Pinpoint the cell where the given text exists, returning its (x, y) midpoint coordinate. 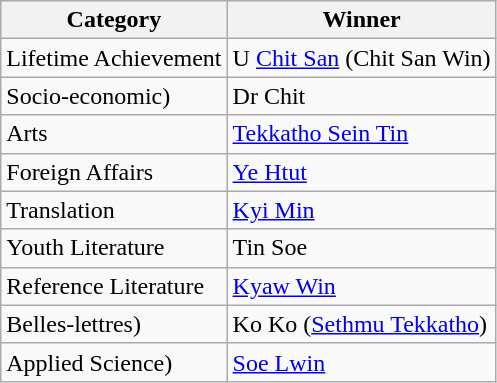
Arts (114, 134)
Tin Soe (362, 248)
Socio-economic) (114, 96)
Translation (114, 210)
Youth Literature (114, 248)
Tekkatho Sein Tin (362, 134)
Applied Science) (114, 362)
Dr Chit (362, 96)
Winner (362, 20)
Lifetime Achievement (114, 58)
Ye Htut (362, 172)
U Chit San (Chit San Win) (362, 58)
Belles-lettres) (114, 324)
Kyaw Win (362, 286)
Reference Literature (114, 286)
Ko Ko (Sethmu Tekkatho) (362, 324)
Soe Lwin (362, 362)
Kyi Min (362, 210)
Category (114, 20)
Foreign Affairs (114, 172)
